For the text-containing cell, return its midpoint in (X, Y) coordinate format. 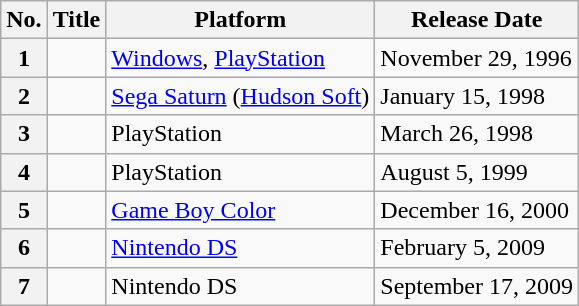
5 (24, 210)
August 5, 1999 (477, 172)
September 17, 2009 (477, 286)
1 (24, 58)
7 (24, 286)
Title (76, 20)
6 (24, 248)
Platform (240, 20)
January 15, 1998 (477, 96)
February 5, 2009 (477, 248)
Game Boy Color (240, 210)
Sega Saturn (Hudson Soft) (240, 96)
4 (24, 172)
March 26, 1998 (477, 134)
Release Date (477, 20)
November 29, 1996 (477, 58)
3 (24, 134)
Windows, PlayStation (240, 58)
2 (24, 96)
No. (24, 20)
December 16, 2000 (477, 210)
